From the cell containing the given text, extract its center point as (X, Y) coordinate. 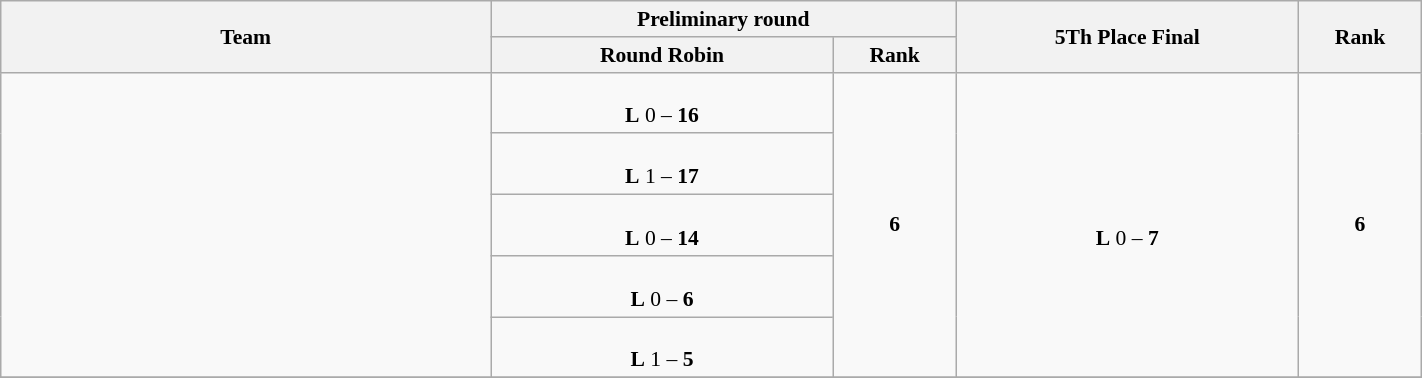
L 1 – 5 (662, 348)
5Th Place Final (1128, 36)
L 0 – 7 (1128, 225)
L 0 – 14 (662, 226)
L 0 – 6 (662, 286)
Preliminary round (724, 19)
Round Robin (662, 55)
Team (246, 36)
L 1 – 17 (662, 164)
L 0 – 16 (662, 102)
